Output the (x, y) coordinate of the center of the cell containing the given text.  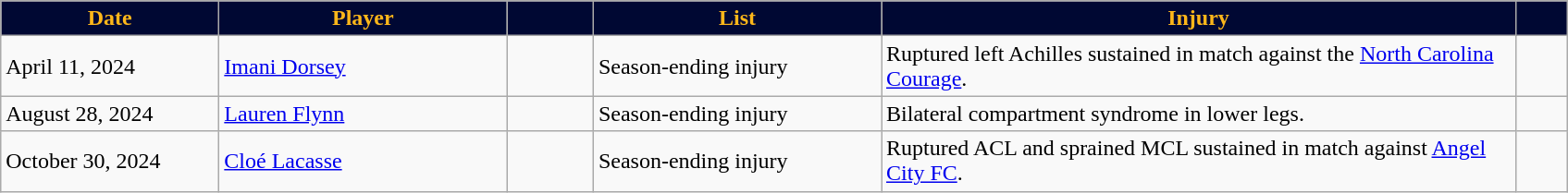
Ruptured ACL and sprained MCL sustained in match against Angel City FC. (1198, 161)
List (736, 18)
August 28, 2024 (110, 114)
Date (110, 18)
Cloé Lacasse (363, 161)
April 11, 2024 (110, 66)
October 30, 2024 (110, 161)
Player (363, 18)
Lauren Flynn (363, 114)
Injury (1198, 18)
Bilateral compartment syndrome in lower legs. (1198, 114)
Imani Dorsey (363, 66)
Ruptured left Achilles sustained in match against the North Carolina Courage. (1198, 66)
